Provide the (x, y) coordinate of the cell's center where the given text is located.  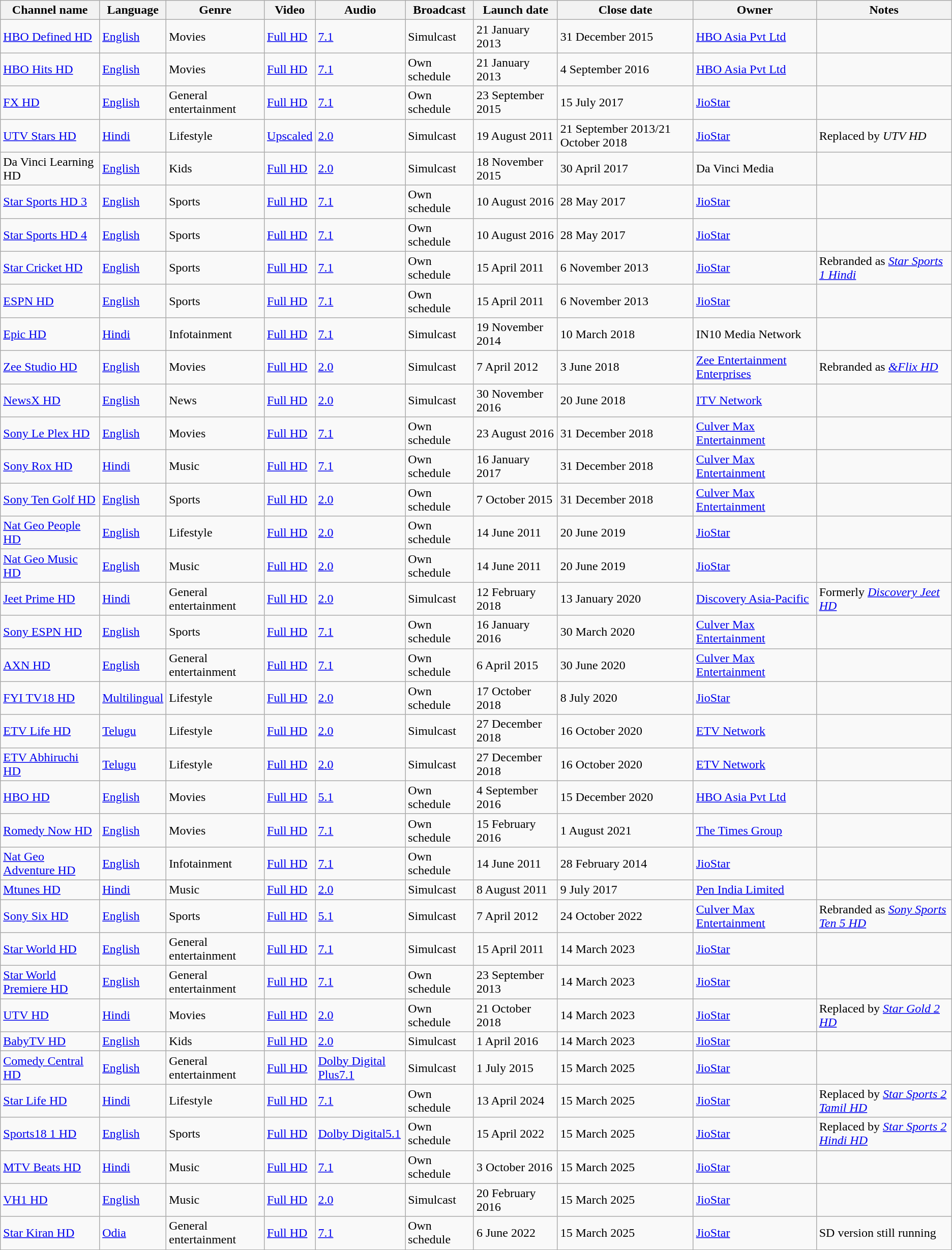
16 January 2016 (516, 632)
Pen India Limited (755, 889)
Replaced by UTV HD (884, 135)
Rebranded as Sony Sports Ten 5 HD (884, 915)
13 April 2024 (516, 1100)
Nat Geo People HD (50, 533)
15 February 2016 (516, 830)
23 August 2016 (516, 433)
SD version still running (884, 1233)
Audio (360, 10)
Genre (216, 10)
Owner (755, 10)
12 February 2018 (516, 599)
30 November 2016 (516, 400)
15 April 2022 (516, 1134)
AXN HD (50, 665)
21 September 2013/21 October 2018 (626, 135)
Da Vinci Media (755, 169)
19 November 2014 (516, 334)
Sports18 1 HD (50, 1134)
Multilingual (133, 698)
Discovery Asia-Pacific (755, 599)
ESPN HD (50, 301)
Comedy Central HD (50, 1068)
UTV Stars HD (50, 135)
30 March 2020 (626, 632)
3 October 2016 (516, 1167)
24 October 2022 (626, 915)
Channel name (50, 10)
Launch date (516, 10)
30 April 2017 (626, 169)
Sony Le Plex HD (50, 433)
Replaced by Star Gold 2 HD (884, 1015)
NewsX HD (50, 400)
Replaced by Star Sports 2 Hindi HD (884, 1134)
BabyTV HD (50, 1041)
31 December 2015 (626, 37)
Odia (133, 1233)
Zee Studio HD (50, 367)
Mtunes HD (50, 889)
16 January 2017 (516, 467)
The Times Group (755, 830)
UTV HD (50, 1015)
20 February 2016 (516, 1200)
HBO Hits HD (50, 69)
HBO HD (50, 797)
ETV Abhiruchi HD (50, 764)
ITV Network (755, 400)
Star Kiran HD (50, 1233)
18 November 2015 (516, 169)
Close date (626, 10)
Nat Geo Music HD (50, 566)
21 October 2018 (516, 1015)
Sony Ten Golf HD (50, 499)
Sony Six HD (50, 915)
Star World Premiere HD (50, 983)
Rebranded as Star Sports 1 Hindi (884, 267)
Epic HD (50, 334)
15 December 2020 (626, 797)
Nat Geo Adventure HD (50, 864)
23 September 2015 (516, 103)
15 July 2017 (626, 103)
1 July 2015 (516, 1068)
6 June 2022 (516, 1233)
FYI TV18 HD (50, 698)
Language (133, 10)
Rebranded as &Flix HD (884, 367)
1 August 2021 (626, 830)
Sony ESPN HD (50, 632)
MTV Beats HD (50, 1167)
7 October 2015 (516, 499)
20 June 2018 (626, 400)
Notes (884, 10)
13 January 2020 (626, 599)
23 September 2013 (516, 983)
FX HD (50, 103)
8 July 2020 (626, 698)
News (216, 400)
Jeet Prime HD (50, 599)
Da Vinci Learning HD (50, 169)
VH1 HD (50, 1200)
Upscaled (290, 135)
IN10 Media Network (755, 334)
ETV Life HD (50, 731)
Broadcast (439, 10)
Star World HD (50, 949)
17 October 2018 (516, 698)
19 August 2011 (516, 135)
Star Life HD (50, 1100)
Replaced by Star Sports 2 Tamil HD (884, 1100)
Star Sports HD 3 (50, 201)
9 July 2017 (626, 889)
Star Cricket HD (50, 267)
30 June 2020 (626, 665)
Sony Rox HD (50, 467)
Dolby Digital Plus7.1 (360, 1068)
3 June 2018 (626, 367)
8 August 2011 (516, 889)
28 February 2014 (626, 864)
Dolby Digital5.1 (360, 1134)
Star Sports HD 4 (50, 235)
Video (290, 10)
Formerly Discovery Jeet HD (884, 599)
Zee Entertainment Enterprises (755, 367)
6 April 2015 (516, 665)
Romedy Now HD (50, 830)
10 March 2018 (626, 334)
HBO Defined HD (50, 37)
1 April 2016 (516, 1041)
